Provide the (X, Y) coordinate of the cell's center where the given text is located.  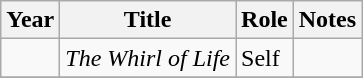
The Whirl of Life (148, 58)
Title (148, 20)
Year (30, 20)
Notes (327, 20)
Role (265, 20)
Self (265, 58)
